From the cell containing the given text, extract its center point as [X, Y] coordinate. 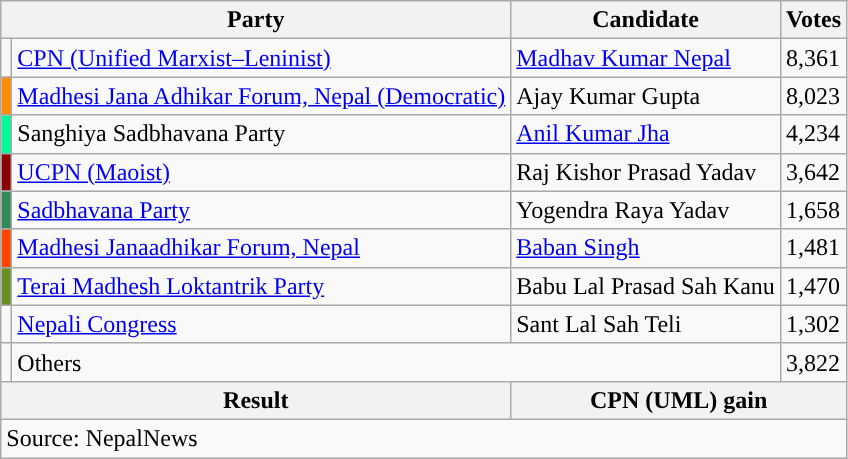
Yogendra Raya Yadav [646, 210]
CPN (UML) gain [679, 400]
Votes [813, 20]
1,658 [813, 210]
Anil Kumar Jha [646, 134]
Result [256, 400]
Source: NepalNews [424, 438]
Madhesi Janaadhikar Forum, Nepal [262, 248]
3,642 [813, 172]
Candidate [646, 20]
Nepali Congress [262, 324]
Terai Madhesh Loktantrik Party [262, 286]
8,023 [813, 96]
Baban Singh [646, 248]
Sadbhavana Party [262, 210]
Sanghiya Sadbhavana Party [262, 134]
Others [396, 362]
1,470 [813, 286]
1,481 [813, 248]
UCPN (Maoist) [262, 172]
Party [256, 20]
Madhesi Jana Adhikar Forum, Nepal (Democratic) [262, 96]
CPN (Unified Marxist–Leninist) [262, 58]
Sant Lal Sah Teli [646, 324]
3,822 [813, 362]
4,234 [813, 134]
1,302 [813, 324]
Ajay Kumar Gupta [646, 96]
Babu Lal Prasad Sah Kanu [646, 286]
Raj Kishor Prasad Yadav [646, 172]
8,361 [813, 58]
Madhav Kumar Nepal [646, 58]
